Return [X, Y] of the center of cell containing provided text 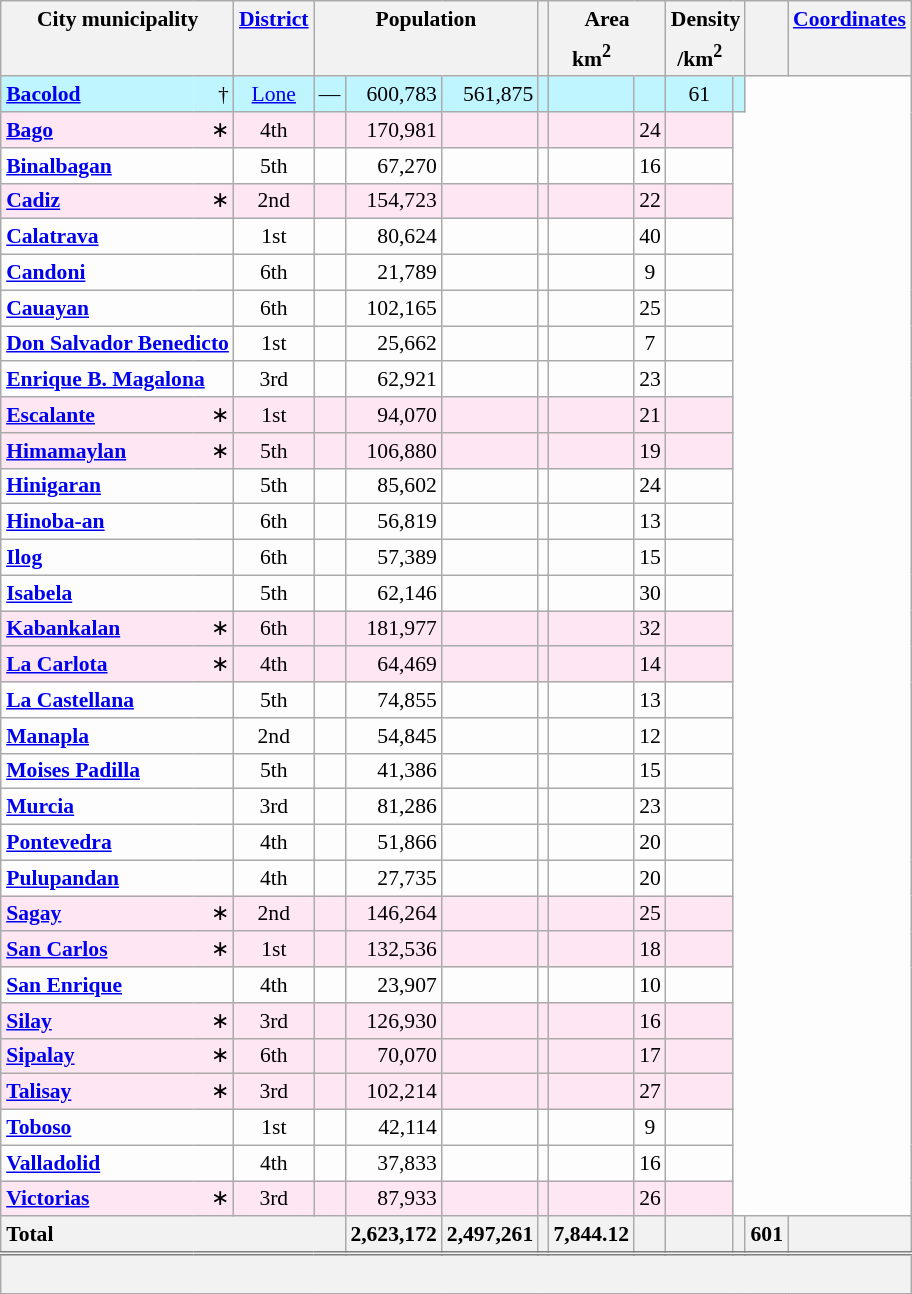
41,386 [393, 771]
85,602 [393, 486]
Candoni [118, 272]
30 [650, 593]
57,389 [393, 557]
San Carlos [97, 949]
Lone [274, 94]
170,981 [393, 130]
† [214, 94]
Cauayan [118, 308]
102,214 [393, 1092]
/km2 [700, 56]
Talisay [97, 1092]
10 [650, 985]
Hinoba-an [118, 522]
14 [650, 664]
Himamaylan [97, 450]
Kabankalan [97, 629]
Valladolid [118, 1163]
Isabela [118, 593]
Escalante [97, 415]
61 [700, 94]
Don Salvador Benedicto [118, 344]
132,536 [393, 949]
37,833 [393, 1163]
Calatrava [118, 237]
19 [650, 450]
Cadiz [97, 201]
2,623,172 [393, 1234]
Population [426, 18]
La Castellana [118, 700]
Enrique B. Magalona [118, 379]
Bago [97, 130]
62,921 [393, 379]
— [330, 94]
7 [650, 344]
Moises Padilla [118, 771]
Sipalay [97, 1056]
7,844.12 [591, 1234]
102,165 [393, 308]
40 [650, 237]
62,146 [393, 593]
561,875 [490, 94]
126,930 [393, 1020]
27,735 [393, 878]
51,866 [393, 842]
Ilog [118, 557]
32 [650, 629]
70,070 [393, 1056]
81,286 [393, 807]
17 [650, 1056]
42,114 [393, 1127]
Pontevedra [118, 842]
12 [650, 735]
21,789 [393, 272]
2,497,261 [490, 1234]
Density [706, 18]
21 [650, 415]
601 [766, 1234]
Victorias [97, 1199]
Manapla [118, 735]
80,624 [393, 237]
18 [650, 949]
San Enrique [118, 985]
106,880 [393, 450]
District [274, 18]
23,907 [393, 985]
27 [650, 1092]
56,819 [393, 522]
City municipality [118, 18]
Total [173, 1234]
181,977 [393, 629]
64,469 [393, 664]
Toboso [118, 1127]
Pulupandan [118, 878]
87,933 [393, 1199]
Sagay [97, 914]
54,845 [393, 735]
74,855 [393, 700]
25,662 [393, 344]
km2 [591, 56]
Area [606, 18]
146,264 [393, 914]
Hinigaran [118, 486]
154,723 [393, 201]
94,070 [393, 415]
Bacolod [97, 94]
22 [650, 201]
Coordinates [850, 18]
La Carlota [97, 664]
26 [650, 1199]
600,783 [393, 94]
67,270 [393, 165]
Binalbagan [118, 165]
Murcia [118, 807]
Silay [97, 1020]
